Provide the (x, y) coordinate of the cell's center where the given text is located.  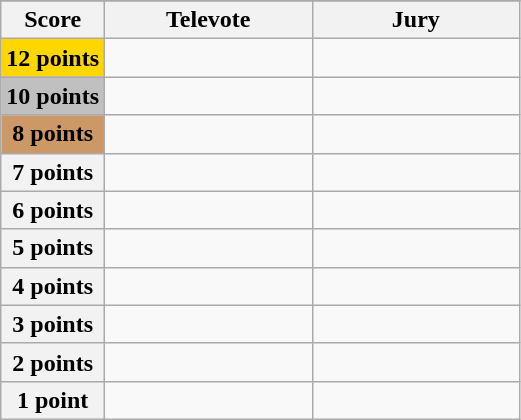
Score (53, 20)
1 point (53, 400)
8 points (53, 134)
2 points (53, 362)
Televote (209, 20)
6 points (53, 210)
5 points (53, 248)
Jury (416, 20)
4 points (53, 286)
10 points (53, 96)
12 points (53, 58)
3 points (53, 324)
7 points (53, 172)
